Determine the [x, y] coordinate at the center of the cell enclosing the given text.  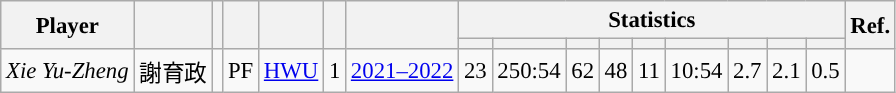
23 [476, 71]
Xie Yu-Zheng [68, 71]
62 [582, 71]
10:54 [696, 71]
PF [241, 71]
250:54 [529, 71]
HWU [292, 71]
0.5 [826, 71]
2.1 [786, 71]
2.7 [748, 71]
Ref. [870, 25]
Player [68, 25]
謝育政 [173, 71]
1 [335, 71]
11 [650, 71]
2021–2022 [402, 71]
Statistics [652, 20]
48 [616, 71]
